From the cell containing the given text, extract its center point as (X, Y) coordinate. 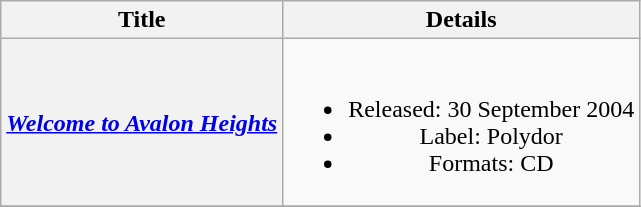
Details (462, 20)
Title (142, 20)
Released: 30 September 2004Label: PolydorFormats: CD (462, 122)
Welcome to Avalon Heights (142, 122)
